Scan for the cell matching the given text and deliver its (x, y) coordinate at center. 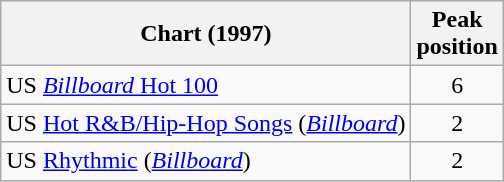
US Hot R&B/Hip-Hop Songs (Billboard) (206, 123)
US Rhythmic (Billboard) (206, 161)
6 (457, 85)
Peakposition (457, 34)
US Billboard Hot 100 (206, 85)
Chart (1997) (206, 34)
